Extract the (X, Y) coordinate from the center of the cell holding the provided text.  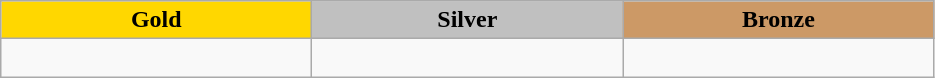
Silver (468, 20)
Bronze (778, 20)
Gold (156, 20)
